Return [X, Y] of the center of cell containing provided text 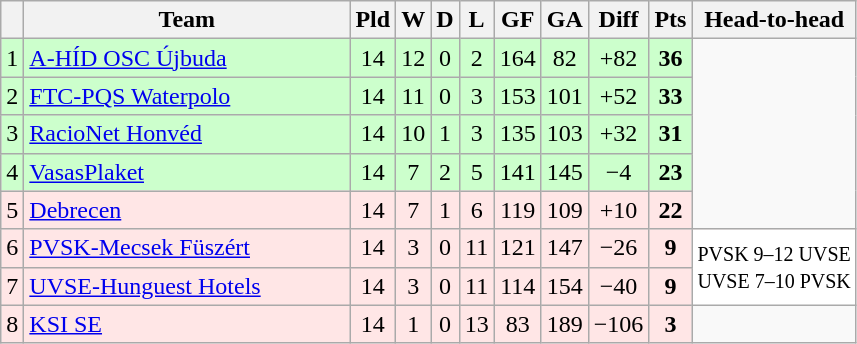
164 [518, 58]
−26 [618, 248]
82 [564, 58]
+10 [618, 210]
145 [564, 172]
33 [670, 96]
Team [187, 20]
114 [518, 286]
+82 [618, 58]
A-HÍD OSC Újbuda [187, 58]
L [476, 20]
UVSE-Hunguest Hotels [187, 286]
23 [670, 172]
141 [518, 172]
GA [564, 20]
VasasPlaket [187, 172]
147 [564, 248]
KSI SE [187, 324]
4 [12, 172]
109 [564, 210]
103 [564, 134]
PVSK-Mecsek Füszért [187, 248]
PVSK 9–12 UVSEUVSE 7–10 PVSK [774, 267]
13 [476, 324]
Diff [618, 20]
22 [670, 210]
119 [518, 210]
31 [670, 134]
Head-to-head [774, 20]
36 [670, 58]
154 [564, 286]
Debrecen [187, 210]
−106 [618, 324]
Pld [373, 20]
W [414, 20]
153 [518, 96]
189 [564, 324]
135 [518, 134]
101 [564, 96]
121 [518, 248]
8 [12, 324]
RacioNet Honvéd [187, 134]
FTC-PQS Waterpolo [187, 96]
−4 [618, 172]
+52 [618, 96]
Pts [670, 20]
12 [414, 58]
GF [518, 20]
−40 [618, 286]
+32 [618, 134]
83 [518, 324]
10 [414, 134]
D [445, 20]
